Provide the (x, y) coordinate of the cell's center where the given text is located.  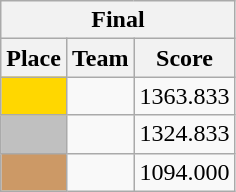
Place (34, 58)
Team (100, 58)
1324.833 (184, 134)
1363.833 (184, 96)
Score (184, 58)
Final (118, 20)
1094.000 (184, 172)
